Provide the (x, y) coordinate of the cell's center where the given text is located.  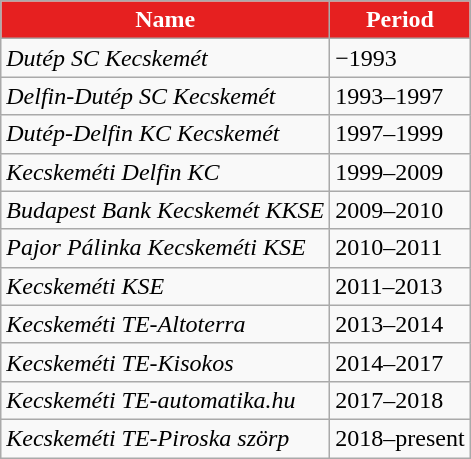
Kecskeméti TE-automatika.hu (166, 400)
−1993 (400, 58)
Kecskeméti TE-Piroska szörp (166, 438)
Kecskeméti KSE (166, 286)
Dutép SC Kecskemét (166, 58)
2010–2011 (400, 248)
2017–2018 (400, 400)
2018–present (400, 438)
2013–2014 (400, 324)
1997–1999 (400, 134)
1999–2009 (400, 172)
Kecskeméti Delfin KC (166, 172)
Kecskeméti TE-Kisokos (166, 362)
Delfin-Dutép SC Kecskemét (166, 96)
2009–2010 (400, 210)
Dutép-Delfin KC Kecskemét (166, 134)
1993–1997 (400, 96)
2014–2017 (400, 362)
2011–2013 (400, 286)
Name (166, 20)
Pajor Pálinka Kecskeméti KSE (166, 248)
Budapest Bank Kecskemét KKSE (166, 210)
Kecskeméti TE-Altoterra (166, 324)
Period (400, 20)
